Find where the given text appears and provide that cell's center as [x, y] coordinate. 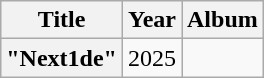
2025 [152, 58]
Title [62, 20]
"Next1de" [62, 58]
Album [223, 20]
Year [152, 20]
